From the cell containing the given text, extract its center point as [X, Y] coordinate. 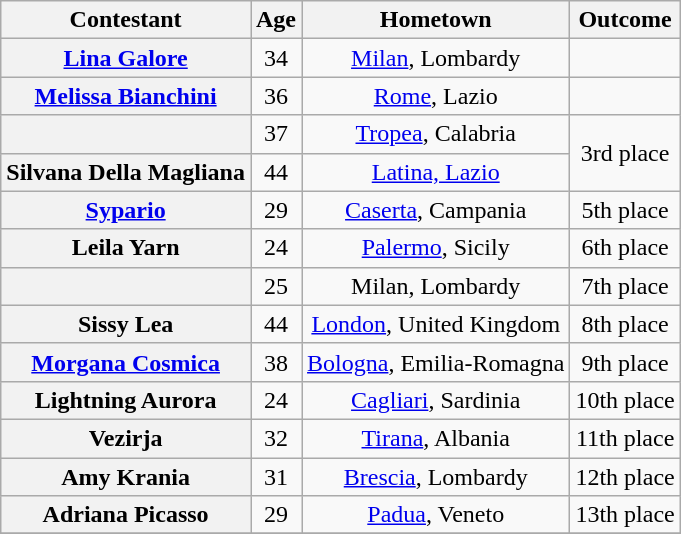
Sypario [126, 210]
Cagliari, Sardinia [436, 400]
10th place [625, 400]
Hometown [436, 20]
London, United Kingdom [436, 324]
Morgana Cosmica [126, 362]
7th place [625, 286]
31 [276, 477]
Tropea, Calabria [436, 134]
5th place [625, 210]
3rd place [625, 153]
32 [276, 438]
37 [276, 134]
Tirana, Albania [436, 438]
Contestant [126, 20]
Melissa Bianchini [126, 96]
34 [276, 58]
Lightning Aurora [126, 400]
38 [276, 362]
8th place [625, 324]
12th place [625, 477]
11th place [625, 438]
Latina, Lazio [436, 172]
6th place [625, 248]
36 [276, 96]
Palermo, Sicily [436, 248]
Sissy Lea [126, 324]
Brescia, Lombardy [436, 477]
Age [276, 20]
25 [276, 286]
13th place [625, 515]
9th place [625, 362]
Caserta, Campania [436, 210]
Rome, Lazio [436, 96]
Padua, Veneto [436, 515]
Leila Yarn [126, 248]
Bologna, Emilia-Romagna [436, 362]
Adriana Picasso [126, 515]
Outcome [625, 20]
Amy Krania [126, 477]
Lina Galore [126, 58]
Vezirja [126, 438]
Silvana Della Magliana [126, 172]
